Locate the cell with the specified text and output its [x, y] center coordinate. 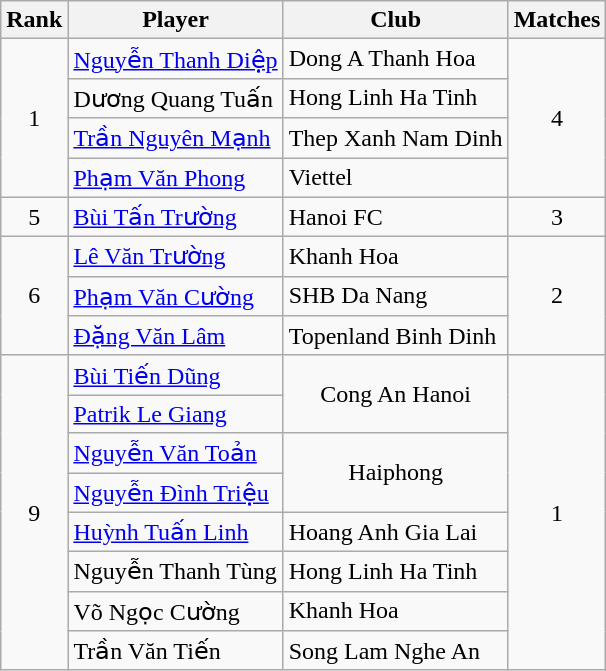
Patrik Le Giang [176, 414]
Trần Nguyên Mạnh [176, 138]
Club [396, 20]
Haiphong [396, 472]
6 [34, 296]
4 [557, 118]
Lê Văn Trường [176, 257]
Dong A Thanh Hoa [396, 59]
Nguyễn Văn Toản [176, 453]
Nguyễn Thanh Diệp [176, 59]
Thep Xanh Nam Dinh [396, 138]
9 [34, 512]
Topenland Binh Dinh [396, 336]
SHB Da Nang [396, 296]
Rank [34, 20]
Dương Quang Tuấn [176, 98]
Huỳnh Tuấn Linh [176, 532]
2 [557, 296]
Đặng Văn Lâm [176, 336]
Nguyễn Đình Triệu [176, 492]
Matches [557, 20]
Cong An Hanoi [396, 394]
Hanoi FC [396, 217]
Nguyễn Thanh Tùng [176, 572]
Phạm Văn Cường [176, 296]
Hoang Anh Gia Lai [396, 532]
3 [557, 217]
Song Lam Nghe An [396, 651]
Phạm Văn Phong [176, 178]
Bùi Tiến Dũng [176, 375]
5 [34, 217]
Trần Văn Tiến [176, 651]
Viettel [396, 178]
Bùi Tấn Trường [176, 217]
Võ Ngọc Cường [176, 611]
Player [176, 20]
